Scan for the cell matching the given text and deliver its (x, y) coordinate at center. 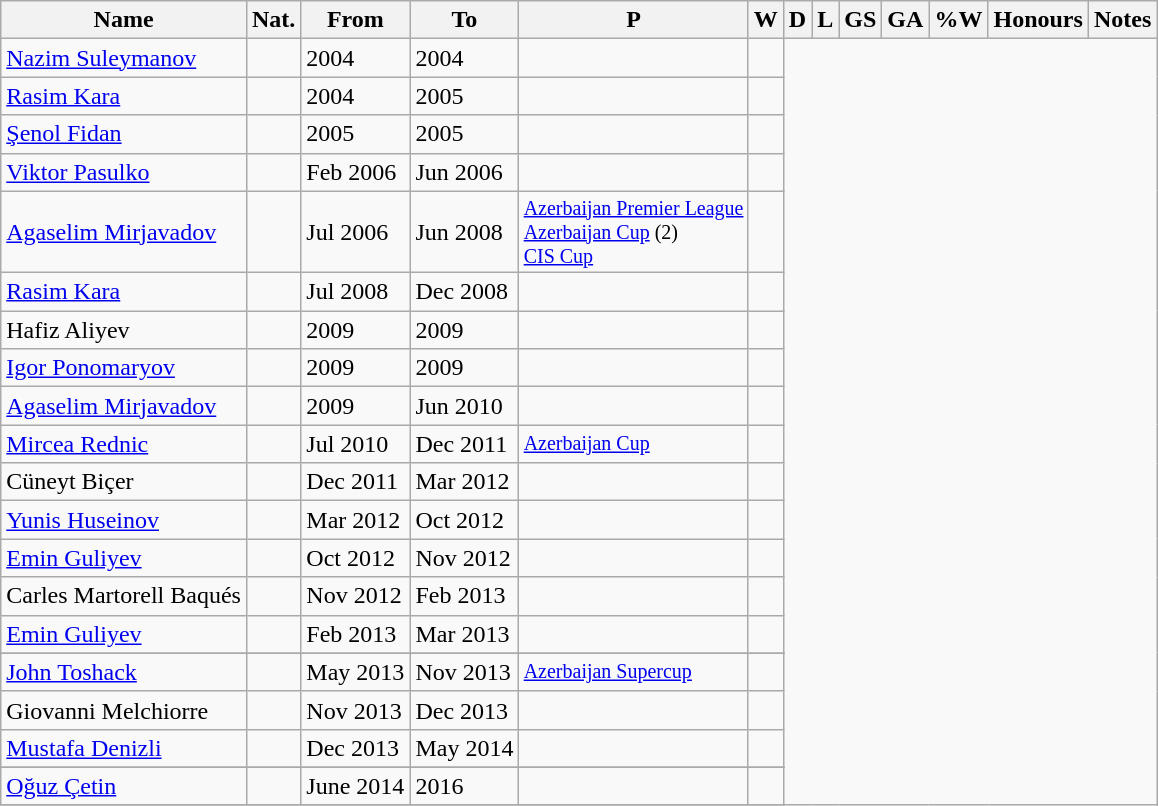
Igor Ponomaryov (124, 368)
Yunis Huseinov (124, 520)
L (826, 20)
Azerbaijan Cup (634, 444)
Jul 2010 (356, 444)
Jun 2008 (464, 232)
Azerbaijan Premier LeagueAzerbaijan Cup (2)CIS Cup (634, 232)
To (464, 20)
Jun 2006 (464, 172)
Jul 2008 (356, 292)
Şenol Fidan (124, 134)
Feb 2006 (356, 172)
%W (958, 20)
D (797, 20)
Viktor Pasulko (124, 172)
Hafiz Aliyev (124, 330)
Mircea Rednic (124, 444)
John Toshack (124, 672)
June 2014 (356, 786)
Azerbaijan Supercup (634, 672)
Cüneyt Biçer (124, 482)
P (634, 20)
Nazim Suleymanov (124, 58)
W (766, 20)
Mar 2013 (464, 634)
Carles Martorell Baqués (124, 596)
Dec 2008 (464, 292)
May 2014 (464, 748)
Nat. (273, 20)
GA (906, 20)
Jun 2010 (464, 406)
Honours (1038, 20)
GS (860, 20)
From (356, 20)
Jul 2006 (356, 232)
2016 (464, 786)
Mustafa Denizli (124, 748)
Name (124, 20)
Notes (1122, 20)
Giovanni Melchiorre (124, 710)
Oğuz Çetin (124, 786)
May 2013 (356, 672)
